Pinpoint the cell where the given text exists, returning its [X, Y] midpoint coordinate. 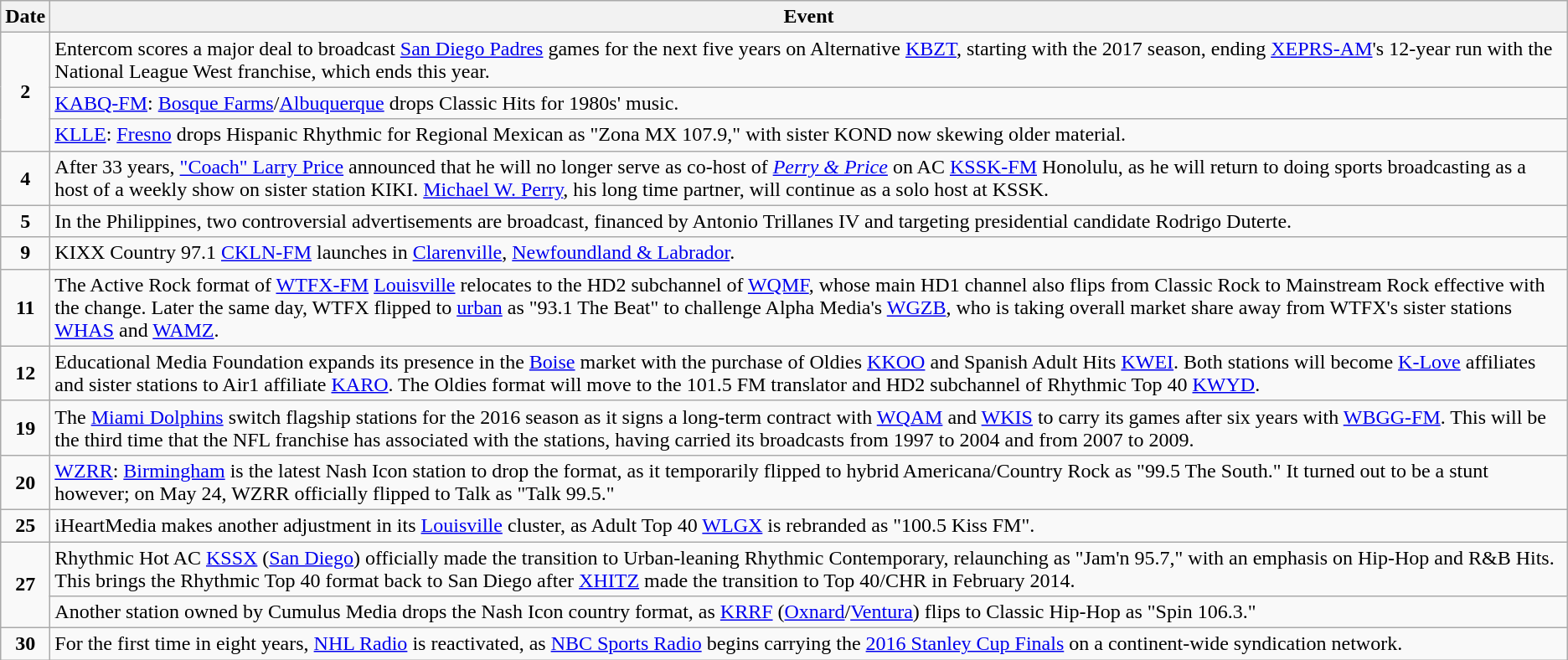
KLLE: Fresno drops Hispanic Rhythmic for Regional Mexican as "Zona MX 107.9," with sister KOND now skewing older material. [809, 135]
11 [25, 307]
9 [25, 253]
2 [25, 92]
5 [25, 221]
KIXX Country 97.1 CKLN-FM launches in Clarenville, Newfoundland & Labrador. [809, 253]
20 [25, 482]
KABQ-FM: Bosque Farms/Albuquerque drops Classic Hits for 1980s' music. [809, 103]
27 [25, 585]
Date [25, 17]
25 [25, 525]
12 [25, 374]
30 [25, 644]
19 [25, 427]
4 [25, 178]
Another station owned by Cumulus Media drops the Nash Icon country format, as KRRF (Oxnard/Ventura) flips to Classic Hip-Hop as "Spin 106.3." [809, 612]
iHeartMedia makes another adjustment in its Louisville cluster, as Adult Top 40 WLGX is rebranded as "100.5 Kiss FM". [809, 525]
Event [809, 17]
